Pinpoint the cell where the given text exists, returning its (x, y) midpoint coordinate. 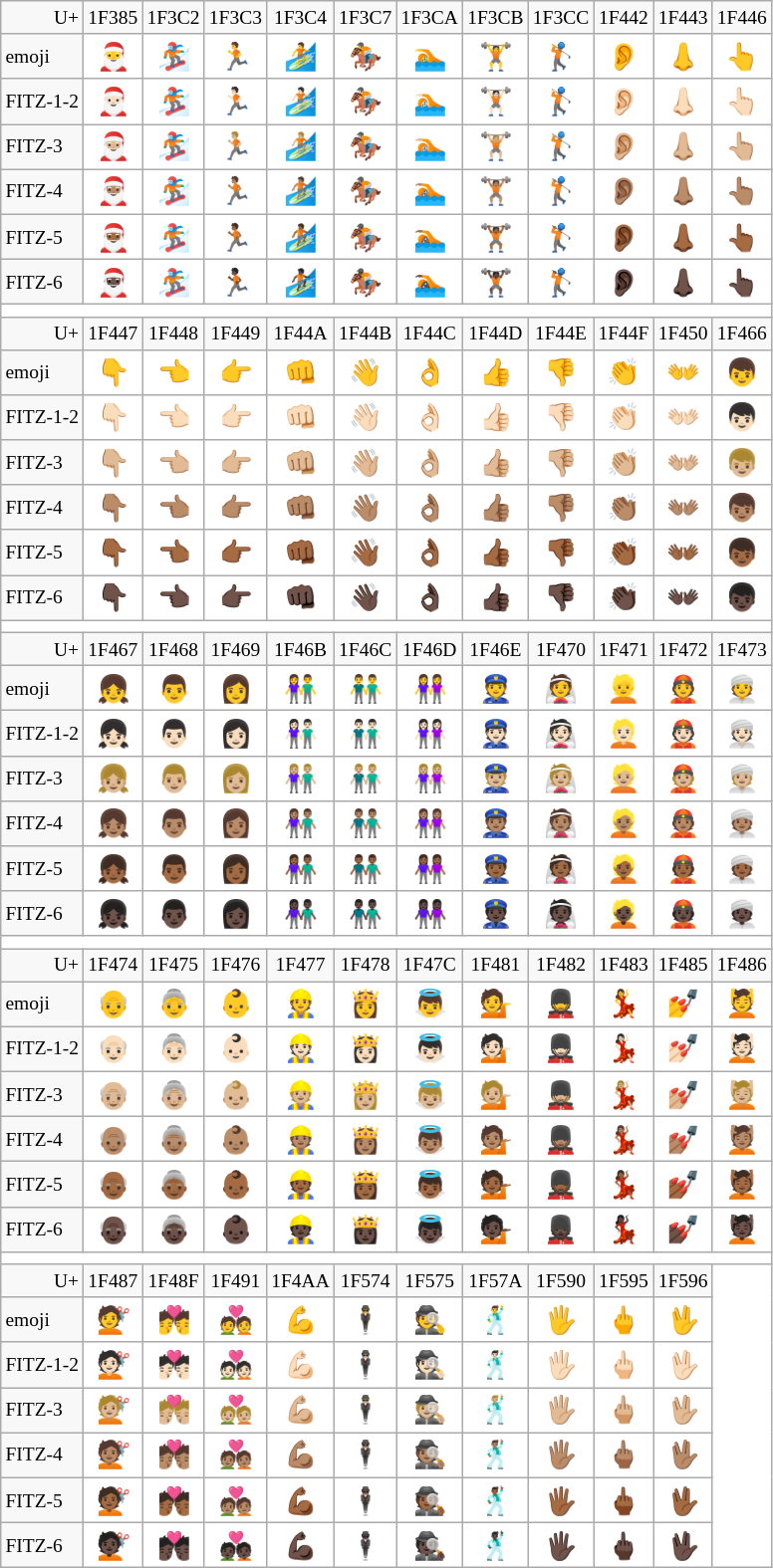
👳🏾 (741, 868)
👈🏽 (173, 508)
💃🏽 (624, 1139)
1F472 (683, 649)
👮 (496, 689)
🏃🏿 (235, 281)
👴 (114, 1004)
💪 (301, 1320)
1F443 (683, 18)
👩🏿 (235, 914)
💇 (114, 1320)
🎅🏻 (114, 102)
👵🏿 (173, 1229)
💆🏻 (741, 1049)
👊 (301, 372)
🏃🏼 (235, 147)
🎅🏼 (114, 147)
🖐🏼 (561, 1410)
👸🏾 (365, 1185)
💃🏾 (624, 1185)
💇🏽 (114, 1456)
👬🏼 (365, 779)
👉🏻 (235, 418)
🏋️ (496, 56)
👩 (235, 689)
👂🏾 (624, 237)
🕴🏿 (365, 1545)
🏇🏼 (365, 147)
👧🏼 (114, 779)
👃🏽 (683, 191)
👩🏽 (235, 822)
👧🏻 (114, 733)
💪🏿 (301, 1545)
👶🏻 (235, 1049)
💑 (235, 1320)
💆 (741, 1004)
💅🏾 (683, 1185)
👫🏻 (301, 733)
👵🏼 (173, 1093)
💏🏻 (173, 1364)
💂 (561, 1004)
1F48F (173, 1280)
1F449 (235, 333)
👴🏼 (114, 1093)
🏄🏿 (301, 281)
🏃🏽 (235, 191)
1F46B (301, 649)
💪🏽 (301, 1456)
1F475 (173, 964)
🖐🏽 (561, 1456)
👲🏻 (683, 733)
👮🏻 (496, 733)
🕺🏽 (496, 1456)
🖐🏿 (561, 1545)
1F448 (173, 333)
💃 (624, 1004)
👸🏻 (365, 1049)
👷🏾 (301, 1185)
💏🏽 (173, 1456)
1F3CC (561, 18)
🏌🏿 (561, 281)
👏🏻 (624, 418)
👎🏾 (561, 552)
1F486 (741, 964)
🏊🏽 (430, 191)
1F3C3 (235, 18)
👴🏿 (114, 1229)
👏🏽 (624, 508)
👏 (624, 372)
👎🏽 (561, 508)
👈🏼 (173, 462)
💑🏻 (235, 1364)
👉️ (235, 372)
🏋🏻 (496, 102)
1F575 (430, 1280)
👐🏽 (683, 508)
👇🏼 (114, 462)
💆🏿 (741, 1229)
1F446 (741, 18)
1F450 (683, 333)
💂🏽 (561, 1139)
👍🏼 (496, 462)
👂🏻 (624, 102)
🏂🏼 (173, 147)
💂🏻 (561, 1049)
1F487 (114, 1280)
👇🏽 (114, 508)
1F481 (496, 964)
👩🏻 (235, 733)
👋🏽 (365, 508)
🏄🏾 (301, 237)
1F596 (683, 1280)
👵🏻 (173, 1049)
👌🏿 (430, 597)
👶🏾 (235, 1185)
👈️ (173, 372)
👱🏾 (624, 868)
1F3CB (496, 18)
💏🏿 (173, 1545)
🏋🏽 (496, 191)
👷🏿 (301, 1229)
💅🏽 (683, 1139)
🕵🏾 (430, 1499)
🏄️ (301, 56)
👲🏼 (683, 779)
🕴🏼 (365, 1410)
1F4AA (301, 1280)
💇🏾 (114, 1499)
💪🏾 (301, 1499)
👬 (365, 689)
👭🏽 (430, 822)
👰🏽 (561, 822)
👰🏿 (561, 914)
👦🏽 (741, 508)
🏊🏻 (430, 102)
1F3C4 (301, 18)
👴🏽 (114, 1139)
👫🏾 (301, 868)
👵🏾 (173, 1185)
👨🏽 (173, 822)
👳🏼 (741, 779)
👆🏽 (741, 191)
👰🏼 (561, 779)
👍🏻 (496, 418)
💂🏾 (561, 1185)
👬🏻 (365, 733)
🖕🏿 (624, 1545)
👮🏼 (496, 779)
🕺🏼 (496, 1410)
🏃 (235, 56)
👋🏻 (365, 418)
👧🏾 (114, 868)
🕵️ (430, 1320)
1F590 (561, 1280)
💆🏼 (741, 1093)
💅🏼 (683, 1093)
👂🏽 (624, 191)
👵🏽 (173, 1139)
👸 (365, 1004)
👧🏽 (114, 822)
1F44A (301, 333)
🕵🏻 (430, 1364)
👐 (683, 372)
1F44F (624, 333)
🏋🏼 (496, 147)
1F483 (624, 964)
🕺🏻 (496, 1364)
👌🏽 (430, 508)
🕺🏿 (496, 1545)
🕺 (496, 1320)
👐🏼 (683, 462)
👆🏿 (741, 281)
👦🏻 (741, 418)
👃🏿 (683, 281)
👌🏾 (430, 552)
👍🏾 (496, 552)
🏊🏿 (430, 281)
1F47C (430, 964)
👉🏿 (235, 597)
1F46E (496, 649)
👰🏾 (561, 868)
💏🏾 (173, 1499)
👭🏻 (430, 733)
👆🏼 (741, 147)
👫 (301, 689)
👆🏾 (741, 237)
👊🏿 (301, 597)
🏇🏻 (365, 102)
👲🏽 (683, 822)
👶🏿 (235, 1229)
🏌️ (561, 56)
👊🏼 (301, 462)
1F442 (624, 18)
🏄🏼 (301, 147)
🖕🏾 (624, 1499)
🏄🏽 (301, 191)
1F46C (365, 649)
1F470 (561, 649)
👲 (683, 689)
1F46D (430, 649)
👵 (173, 1004)
1F57A (496, 1280)
🏊️ (430, 56)
🕴🏻 (365, 1364)
👼🏻 (430, 1049)
👦 (741, 372)
💇🏿 (114, 1545)
👉🏼 (235, 462)
1F385 (114, 18)
🖖🏽 (683, 1456)
👧 (114, 689)
👱🏻 (624, 733)
💅🏿 (683, 1229)
🏊🏼 (430, 147)
👲🏿 (683, 914)
👈🏻 (173, 418)
🎅🏽 (114, 191)
🏃🏻 (235, 102)
1F473 (741, 649)
1F477 (301, 964)
🏌🏾 (561, 237)
🏌🏽 (561, 191)
1F44C (430, 333)
💁 (496, 1004)
👬🏽 (365, 822)
💁🏻 (496, 1049)
👎🏻 (561, 418)
👊🏾 (301, 552)
🎅 (114, 56)
👍️ (496, 372)
👎🏿 (561, 597)
👳🏻 (741, 733)
👈🏾 (173, 552)
🏂🏽 (173, 191)
👌🏻 (430, 418)
👰🏻 (561, 733)
1F485 (683, 964)
👊🏻 (301, 418)
🖕🏼 (624, 1410)
👫🏽 (301, 822)
👳 (741, 689)
1F468 (173, 649)
👃 (683, 56)
👭 (430, 689)
💁🏽 (496, 1139)
🖕 (624, 1320)
🖖🏼 (683, 1410)
👧🏿 (114, 914)
1F3C7 (365, 18)
1F595 (624, 1280)
👬🏿 (365, 914)
👆️ (741, 56)
1F471 (624, 649)
💇🏼 (114, 1410)
👂️ (624, 56)
👌 (430, 372)
👍🏿 (496, 597)
👐🏾 (683, 552)
1F44B (365, 333)
👼 (430, 1004)
👱🏼 (624, 779)
👇️ (114, 372)
1F3CA (430, 18)
👦🏾 (741, 552)
🖐🏻 (561, 1364)
1F466 (741, 333)
🕵🏽 (430, 1456)
🏇🏾 (365, 237)
🏇🏽 (365, 191)
🖐️ (561, 1320)
👱🏿 (624, 914)
👱 (624, 689)
🖐🏾 (561, 1499)
🖖 (683, 1320)
🕴🏽 (365, 1456)
💆🏾 (741, 1185)
👋🏾 (365, 552)
🕴🏾 (365, 1499)
👳🏽 (741, 822)
👂🏼 (624, 147)
👨🏾 (173, 868)
💁🏿 (496, 1229)
🖕🏻 (624, 1364)
💏🏼 (173, 1410)
👦🏿 (741, 597)
🏊🏾 (430, 237)
1F44E (561, 333)
🏄🏻 (301, 102)
👫🏿 (301, 914)
1F476 (235, 964)
💪🏻 (301, 1364)
💁🏾 (496, 1185)
👴🏾 (114, 1185)
🏂🏻 (173, 102)
👏🏾 (624, 552)
1F574 (365, 1280)
👭🏼 (430, 779)
👶🏽 (235, 1139)
👼🏾 (430, 1185)
1F447 (114, 333)
👨 (173, 689)
👏🏿 (624, 597)
👲🏾 (683, 868)
👇🏻 (114, 418)
🏂🏾 (173, 237)
1F474 (114, 964)
👋🏼 (365, 462)
👮🏾 (496, 868)
💪🏼 (301, 1410)
🏂 (173, 56)
👊🏽 (301, 508)
👇🏾 (114, 552)
🎅🏾 (114, 237)
1F482 (561, 964)
🏌🏼 (561, 147)
👭🏾 (430, 868)
🖖🏿 (683, 1545)
👷 (301, 1004)
1F3C2 (173, 18)
💅🏻 (683, 1049)
👋🏿 (365, 597)
🏂🏿 (173, 281)
👼🏽 (430, 1139)
👨🏿 (173, 914)
👷🏽 (301, 1139)
🏇🏿 (365, 281)
👮🏿 (496, 914)
👶 (235, 1004)
👰 (561, 689)
💂🏿 (561, 1229)
🏌🏻 (561, 102)
💃🏻 (624, 1049)
👍🏽 (496, 508)
💆🏽 (741, 1139)
👃🏼 (683, 147)
🕵🏼 (430, 1410)
🖕🏽 (624, 1456)
1F44D (496, 333)
👉🏾 (235, 552)
💇🏻 (114, 1364)
👨🏻 (173, 733)
👷🏼 (301, 1093)
🏇 (365, 56)
1F469 (235, 649)
🕴️ (365, 1320)
👭🏿 (430, 914)
🕵🏿 (430, 1545)
👉🏽 (235, 508)
👨🏼 (173, 779)
🏋🏿 (496, 281)
💅 (683, 1004)
🖖🏻 (683, 1364)
👦🏼 (741, 462)
👂🏿 (624, 281)
💑🏼 (235, 1410)
👋 (365, 372)
1F491 (235, 1280)
👼🏿 (430, 1229)
👌🏼 (430, 462)
👮🏽 (496, 822)
👎🏼 (561, 462)
👫🏼 (301, 779)
👳🏿 (741, 914)
💃🏿 (624, 1229)
💁🏼 (496, 1093)
🎅🏿 (114, 281)
👼🏼 (430, 1093)
👃🏾 (683, 237)
👷🏻 (301, 1049)
👃🏻 (683, 102)
🕺🏾 (496, 1499)
👬🏾 (365, 868)
👇🏿 (114, 597)
🖖🏾 (683, 1499)
👩🏾 (235, 868)
👐🏿 (683, 597)
1F478 (365, 964)
👆🏻 (741, 102)
👶🏼 (235, 1093)
💂🏼 (561, 1093)
💏 (173, 1320)
👸🏿 (365, 1229)
👸🏽 (365, 1139)
👎️ (561, 372)
1F467 (114, 649)
🏋🏾 (496, 237)
👈🏿 (173, 597)
👱🏽 (624, 822)
👐🏻 (683, 418)
💃🏼 (624, 1093)
👏🏼 (624, 462)
👴🏻 (114, 1049)
🏃🏾 (235, 237)
👸🏼 (365, 1093)
💑🏿 (235, 1545)
👩🏼 (235, 779)
